Locate the cell with the specified text and output its [x, y] center coordinate. 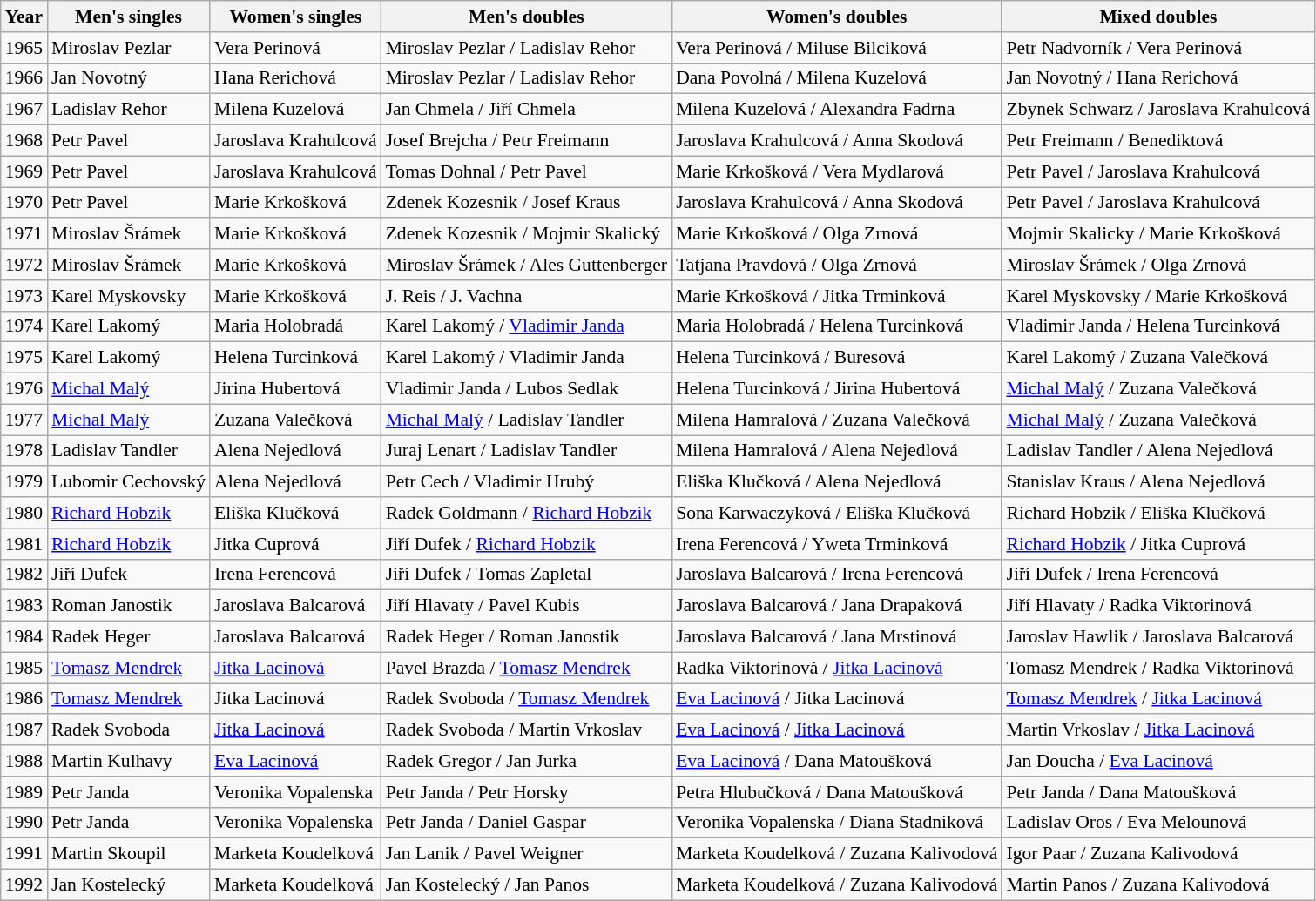
Year [24, 17]
Jitka Cuprová [296, 544]
Michal Malý / Ladislav Tandler [526, 420]
Eva Lacinová [296, 761]
Karel Lakomý / Zuzana Valečková [1158, 358]
Hana Rerichová [296, 78]
Jiří Dufek / Tomas Zapletal [526, 575]
Milena Hamralová / Zuzana Valečková [836, 420]
Irena Ferencová / Yweta Trminková [836, 544]
Jan Kostelecký / Jan Panos [526, 885]
1980 [24, 513]
Richard Hobzik / Eliška Klučková [1158, 513]
Juraj Lenart / Ladislav Tandler [526, 451]
Jan Doucha / Eva Lacinová [1158, 761]
Helena Turcinková [296, 358]
Tomasz Mendrek / Jitka Lacinová [1158, 699]
Marie Krkošková / Vera Mydlarová [836, 171]
Petra Hlubučková / Dana Matoušková [836, 792]
Maria Holobradá [296, 326]
Petr Janda / Dana Matoušková [1158, 792]
Sona Karwaczyková / Eliška Klučková [836, 513]
Jaroslava Balcarová / Irena Ferencová [836, 575]
Radka Viktorinová / Jitka Lacinová [836, 668]
Tomas Dohnal / Petr Pavel [526, 171]
Stanislav Kraus / Alena Nejedlová [1158, 482]
Vera Perinová / Miluse Bilciková [836, 48]
Ladislav Tandler [129, 451]
Vladimir Janda / Helena Turcinková [1158, 326]
Radek Svoboda / Tomasz Mendrek [526, 699]
Jan Lanik / Pavel Weigner [526, 854]
Women's doubles [836, 17]
Jiří Dufek [129, 575]
1983 [24, 606]
1976 [24, 389]
Vladimir Janda / Lubos Sedlak [526, 389]
Radek Gregor / Jan Jurka [526, 761]
Jiří Dufek / Irena Ferencová [1158, 575]
Mixed doubles [1158, 17]
1967 [24, 110]
1992 [24, 885]
Tomasz Mendrek / Radka Viktorinová [1158, 668]
Radek Svoboda [129, 730]
Irena Ferencová [296, 575]
1990 [24, 823]
Vera Perinová [296, 48]
Radek Heger [129, 637]
1979 [24, 482]
Martin Vrkoslav / Jitka Lacinová [1158, 730]
1974 [24, 326]
1978 [24, 451]
Karel Myskovsky [129, 296]
Zuzana Valečková [296, 420]
1984 [24, 637]
Dana Povolná / Milena Kuzelová [836, 78]
Zdenek Kozesnik / Mojmir Skalický [526, 234]
Igor Paar / Zuzana Kalivodová [1158, 854]
Ladislav Rehor [129, 110]
Veronika Vopalenska / Diana Stadniková [836, 823]
Mojmir Skalicky / Marie Krkošková [1158, 234]
Radek Goldmann / Richard Hobzik [526, 513]
Miroslav Pezlar [129, 48]
Petr Janda / Daniel Gaspar [526, 823]
1973 [24, 296]
1989 [24, 792]
1985 [24, 668]
Milena Kuzelová [296, 110]
Radek Svoboda / Martin Vrkoslav [526, 730]
1977 [24, 420]
Ladislav Oros / Eva Melounová [1158, 823]
Martin Panos / Zuzana Kalivodová [1158, 885]
Helena Turcinková / Buresová [836, 358]
Miroslav Šrámek / Ales Guttenberger [526, 265]
Jan Kostelecký [129, 885]
Eliška Klučková / Alena Nejedlová [836, 482]
1972 [24, 265]
Zdenek Kozesnik / Josef Kraus [526, 203]
Maria Holobradá / Helena Turcinková [836, 326]
Milena Hamralová / Alena Nejedlová [836, 451]
Martin Kulhavy [129, 761]
1982 [24, 575]
1970 [24, 203]
Eliška Klučková [296, 513]
1988 [24, 761]
Tatjana Pravdová / Olga Zrnová [836, 265]
J. Reis / J. Vachna [526, 296]
Jiří Dufek / Richard Hobzik [526, 544]
Richard Hobzik / Jitka Cuprová [1158, 544]
1991 [24, 854]
Marie Krkošková / Jitka Trminková [836, 296]
Pavel Brazda / Tomasz Mendrek [526, 668]
1971 [24, 234]
1969 [24, 171]
1975 [24, 358]
Jaroslava Balcarová / Jana Mrstinová [836, 637]
1986 [24, 699]
Marie Krkošková / Olga Zrnová [836, 234]
Jaroslav Hawlik / Jaroslava Balcarová [1158, 637]
Roman Janostik [129, 606]
Josef Brejcha / Petr Freimann [526, 141]
Martin Skoupil [129, 854]
Jaroslava Balcarová / Jana Drapaková [836, 606]
1987 [24, 730]
Jirina Hubertová [296, 389]
Petr Freimann / Benediktová [1158, 141]
Men's doubles [526, 17]
Miroslav Šrámek / Olga Zrnová [1158, 265]
Jiří Hlavaty / Radka Viktorinová [1158, 606]
Petr Nadvorník / Vera Perinová [1158, 48]
Jan Chmela / Jiří Chmela [526, 110]
Jan Novotný [129, 78]
Helena Turcinková / Jirina Hubertová [836, 389]
Jan Novotný / Hana Rerichová [1158, 78]
Lubomir Cechovský [129, 482]
Eva Lacinová / Dana Matoušková [836, 761]
1968 [24, 141]
1965 [24, 48]
Jiří Hlavaty / Pavel Kubis [526, 606]
Zbynek Schwarz / Jaroslava Krahulcová [1158, 110]
Milena Kuzelová / Alexandra Fadrna [836, 110]
1966 [24, 78]
Radek Heger / Roman Janostik [526, 637]
Petr Janda / Petr Horsky [526, 792]
Petr Cech / Vladimir Hrubý [526, 482]
Men's singles [129, 17]
1981 [24, 544]
Karel Myskovsky / Marie Krkošková [1158, 296]
Ladislav Tandler / Alena Nejedlová [1158, 451]
Women's singles [296, 17]
